Return [x, y] of the center of cell containing provided text 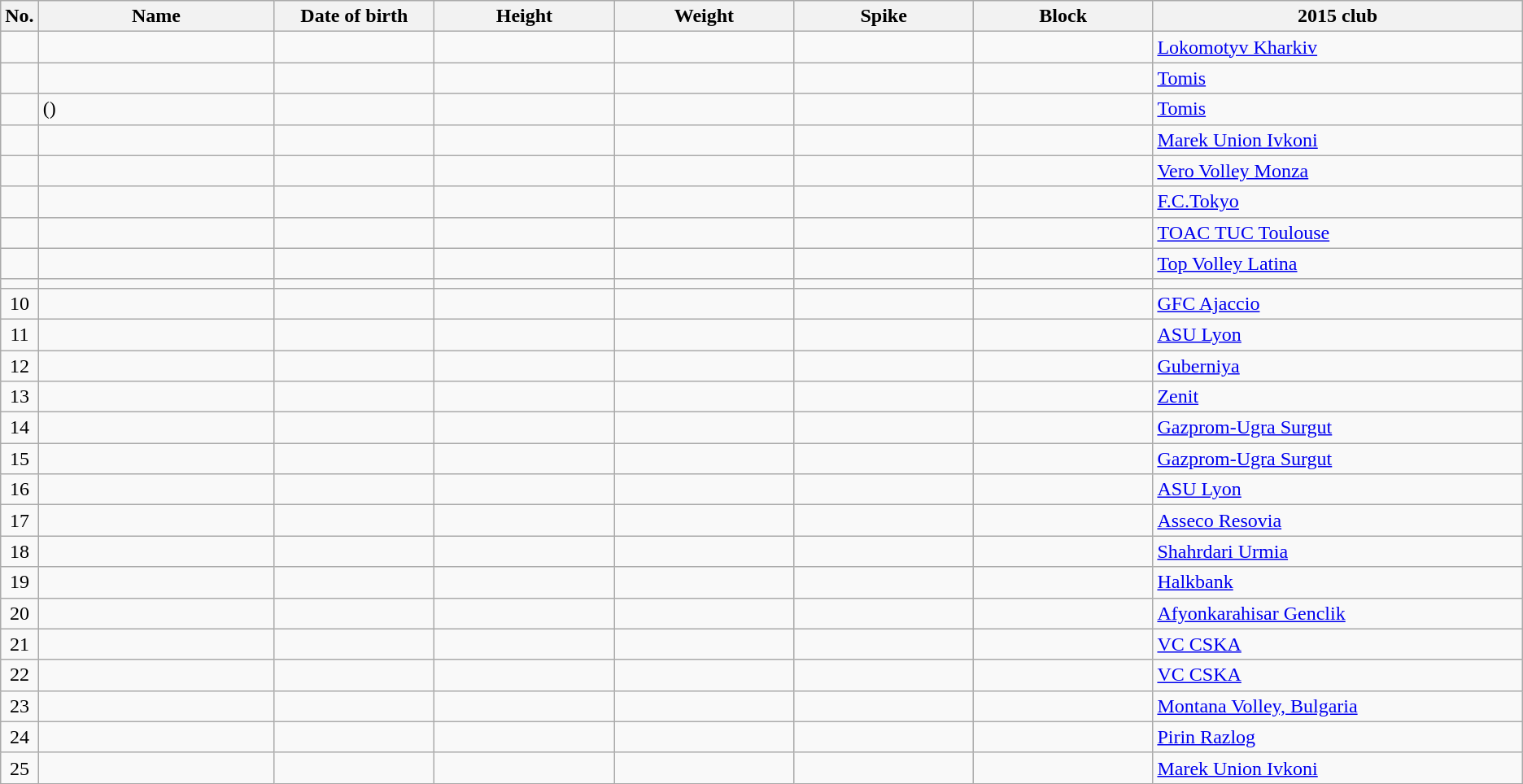
TOAC TUC Toulouse [1338, 233]
10 [20, 303]
16 [20, 490]
24 [20, 737]
No. [20, 16]
Asseco Resovia [1338, 520]
Date of birth [355, 16]
Halkbank [1338, 582]
17 [20, 520]
23 [20, 706]
21 [20, 644]
Spike [884, 16]
GFC Ajaccio [1338, 303]
20 [20, 613]
12 [20, 365]
Pirin Razlog [1338, 737]
14 [20, 428]
18 [20, 551]
Lokomotyv Kharkiv [1338, 47]
13 [20, 397]
Zenit [1338, 397]
19 [20, 582]
22 [20, 675]
Guberniya [1338, 365]
F.C.Tokyo [1338, 202]
Name [156, 16]
Montana Volley, Bulgaria [1338, 706]
Vero Volley Monza [1338, 171]
() [156, 109]
Block [1063, 16]
2015 club [1338, 16]
11 [20, 334]
Height [524, 16]
Afyonkarahisar Genclik [1338, 613]
25 [20, 768]
Weight [705, 16]
15 [20, 459]
Top Volley Latina [1338, 264]
Shahrdari Urmia [1338, 551]
